Find where the given text appears and provide that cell's center as [X, Y] coordinate. 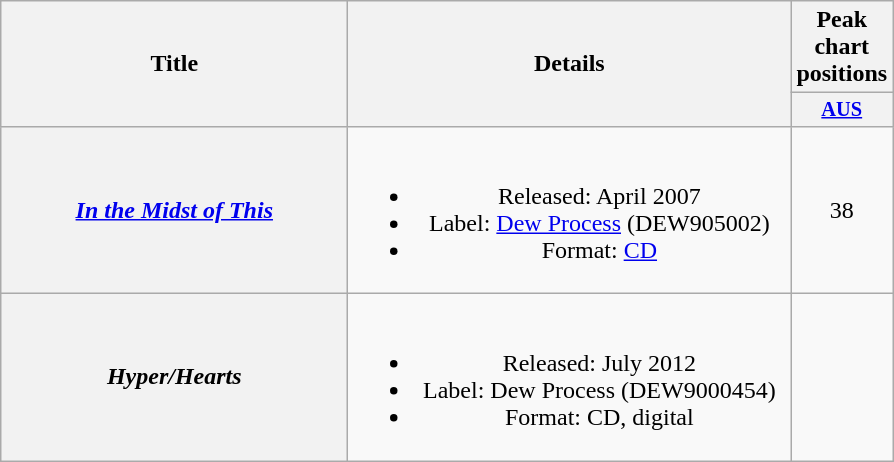
Hyper/Hearts [174, 378]
In the Midst of This [174, 210]
Title [174, 64]
AUS [842, 110]
Peak chart positions [842, 47]
Released: April 2007Label: Dew Process (DEW905002)Format: CD [570, 210]
Released: July 2012Label: Dew Process (DEW9000454)Format: CD, digital [570, 378]
38 [842, 210]
Details [570, 64]
